Provide the (X, Y) coordinate of the cell's center where the given text is located.  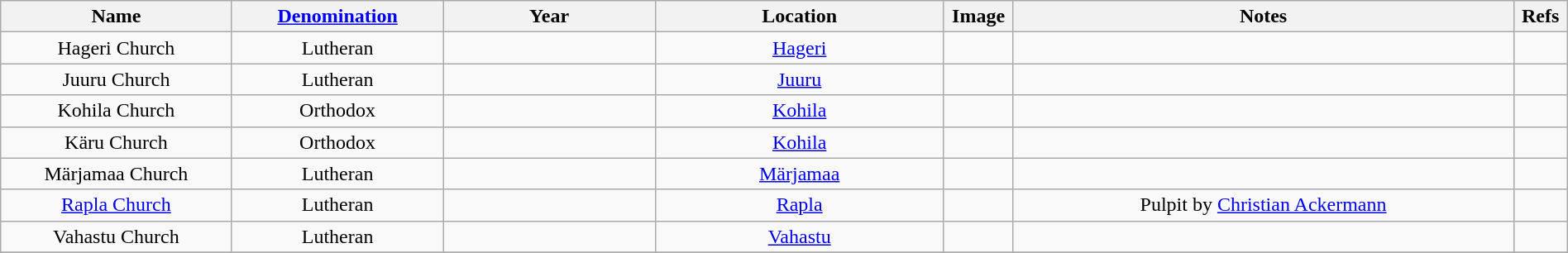
Vahastu Church (116, 236)
Juuru Church (116, 79)
Hageri Church (116, 48)
Rapla Church (116, 205)
Pulpit by Christian Ackermann (1264, 205)
Rapla (799, 205)
Refs (1540, 17)
Kohila Church (116, 111)
Image (978, 17)
Käru Church (116, 142)
Location (799, 17)
Name (116, 17)
Denomination (337, 17)
Notes (1264, 17)
Vahastu (799, 236)
Year (549, 17)
Hageri (799, 48)
Märjamaa Church (116, 174)
Märjamaa (799, 174)
Juuru (799, 79)
